Determine the (X, Y) coordinate at the center of the cell enclosing the given text.  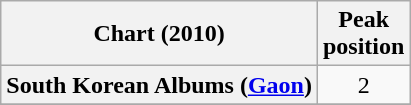
South Korean Albums (Gaon) (160, 85)
Chart (2010) (160, 34)
2 (363, 85)
Peakposition (363, 34)
